Determine the (X, Y) coordinate at the center of the cell enclosing the given text.  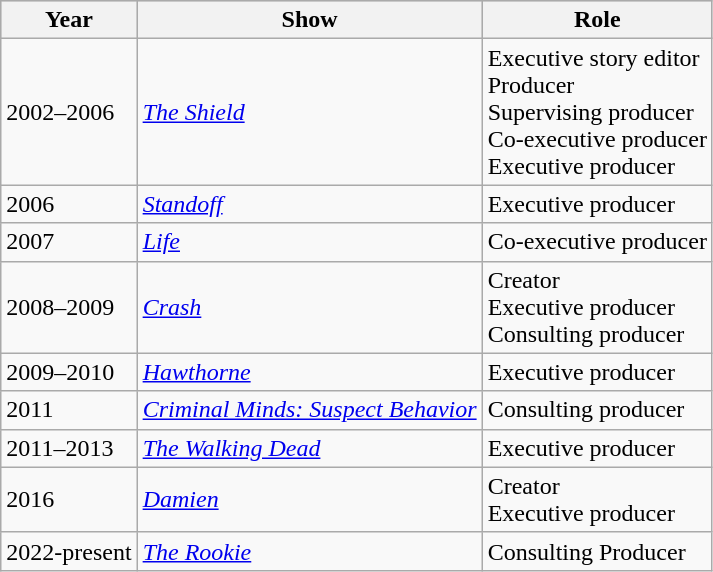
2022-present (69, 551)
2006 (69, 204)
Executive story editor Producer Supervising producer Co-executive producer Executive producer (597, 112)
2008–2009 (69, 307)
Standoff (310, 204)
2009–2010 (69, 372)
Year (69, 20)
Life (310, 242)
2002–2006 (69, 112)
Consulting Producer (597, 551)
Crash (310, 307)
CreatorExecutive producer (597, 500)
CreatorExecutive producer Consulting producer (597, 307)
Consulting producer (597, 410)
Co-executive producer (597, 242)
Hawthorne (310, 372)
Damien (310, 500)
2007 (69, 242)
Role (597, 20)
2011 (69, 410)
2016 (69, 500)
2011–2013 (69, 448)
Criminal Minds: Suspect Behavior (310, 410)
The Shield (310, 112)
The Rookie (310, 551)
The Walking Dead (310, 448)
Show (310, 20)
